Pinpoint the cell where the given text exists, returning its (X, Y) midpoint coordinate. 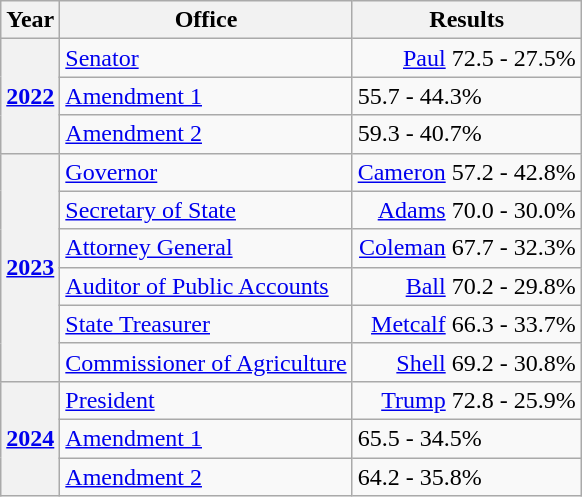
Auditor of Public Accounts (206, 286)
Governor (206, 172)
2024 (30, 438)
Ball 70.2 - 29.8% (466, 286)
Paul 72.5 - 27.5% (466, 58)
64.2 - 35.8% (466, 477)
Results (466, 20)
Metcalf 66.3 - 33.7% (466, 324)
2022 (30, 96)
Senator (206, 58)
Coleman 67.7 - 32.3% (466, 248)
Attorney General (206, 248)
65.5 - 34.5% (466, 438)
Cameron 57.2 - 42.8% (466, 172)
Office (206, 20)
Commissioner of Agriculture (206, 362)
Trump 72.8 - 25.9% (466, 400)
2023 (30, 267)
59.3 - 40.7% (466, 134)
Adams 70.0 - 30.0% (466, 210)
President (206, 400)
55.7 - 44.3% (466, 96)
State Treasurer (206, 324)
Secretary of State (206, 210)
Year (30, 20)
Shell 69.2 - 30.8% (466, 362)
